Extract the (x, y) coordinate from the center of the cell holding the provided text.  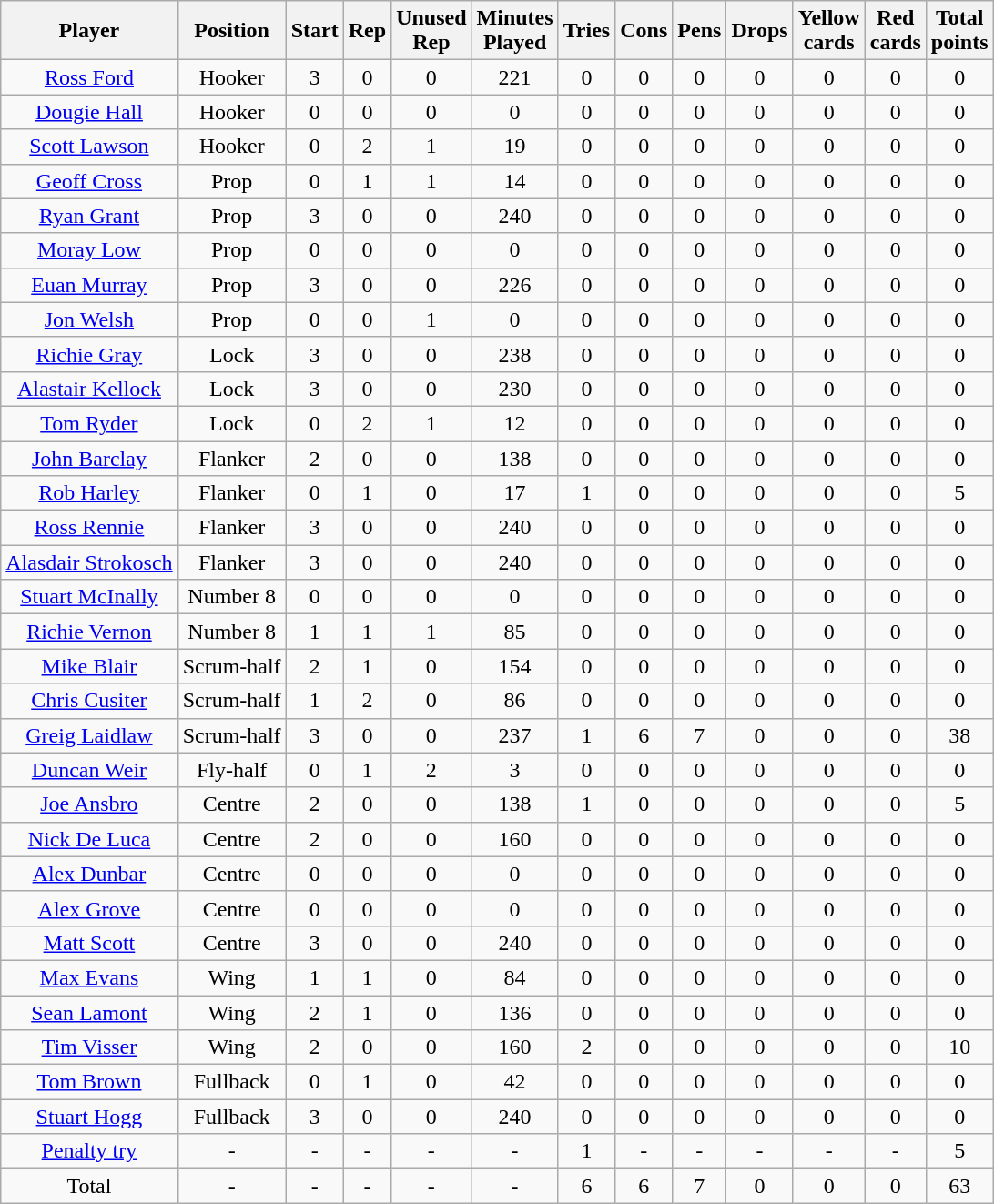
10 (959, 1047)
UnusedRep (431, 31)
Duncan Weir (89, 770)
Richie Vernon (89, 632)
Tom Ryder (89, 423)
Yellowcards (828, 31)
Rob Harley (89, 493)
Dougie Hall (89, 112)
Alex Grove (89, 908)
Pens (699, 31)
221 (515, 77)
Alastair Kellock (89, 389)
12 (515, 423)
238 (515, 354)
Fly-half (231, 770)
Richie Gray (89, 354)
Tries (586, 31)
Stuart Hogg (89, 1117)
154 (515, 666)
237 (515, 735)
Cons (644, 31)
85 (515, 632)
226 (515, 285)
Position (231, 31)
Redcards (896, 31)
MinutesPlayed (515, 31)
Scott Lawson (89, 147)
John Barclay (89, 458)
42 (515, 1082)
Chris Cusiter (89, 701)
136 (515, 1013)
Penalty try (89, 1151)
14 (515, 181)
Mike Blair (89, 666)
Matt Scott (89, 943)
Euan Murray (89, 285)
84 (515, 977)
63 (959, 1186)
Drops (759, 31)
17 (515, 493)
Max Evans (89, 977)
19 (515, 147)
Moray Low (89, 250)
Geoff Cross (89, 181)
Ryan Grant (89, 216)
Ross Rennie (89, 528)
Alasdair Strokosch (89, 562)
Ross Ford (89, 77)
Player (89, 31)
230 (515, 389)
Alex Dunbar (89, 874)
Stuart McInally (89, 597)
Jon Welsh (89, 319)
38 (959, 735)
Totalpoints (959, 31)
Start (315, 31)
Rep (367, 31)
Greig Laidlaw (89, 735)
86 (515, 701)
Total (89, 1186)
Tom Brown (89, 1082)
Nick De Luca (89, 839)
Tim Visser (89, 1047)
Joe Ansbro (89, 804)
Sean Lamont (89, 1013)
